Capture the cell that displays the provided text and extract its (X, Y) central coordinate. 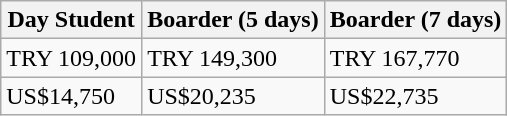
Day Student (72, 20)
US$22,735 (416, 96)
TRY 109,000 (72, 58)
TRY 167,770 (416, 58)
Boarder (5 days) (234, 20)
TRY 149,300 (234, 58)
US$20,235 (234, 96)
Boarder (7 days) (416, 20)
US$14,750 (72, 96)
